Output the [X, Y] coordinate of the center of the cell containing the given text.  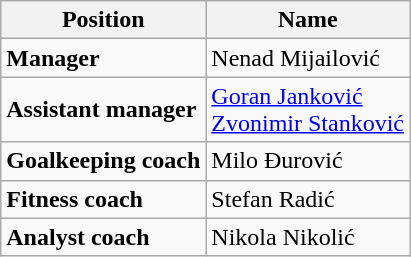
Name [308, 20]
Nenad Mijailović [308, 58]
Analyst coach [104, 237]
Fitness coach [104, 199]
Nikola Nikolić [308, 237]
Stefan Radić [308, 199]
Manager [104, 58]
Position [104, 20]
Milo Đurović [308, 161]
Assistant manager [104, 110]
Goalkeeping coach [104, 161]
Goran Janković Zvonimir Stanković [308, 110]
